Locate the cell with the specified text and output its (x, y) center coordinate. 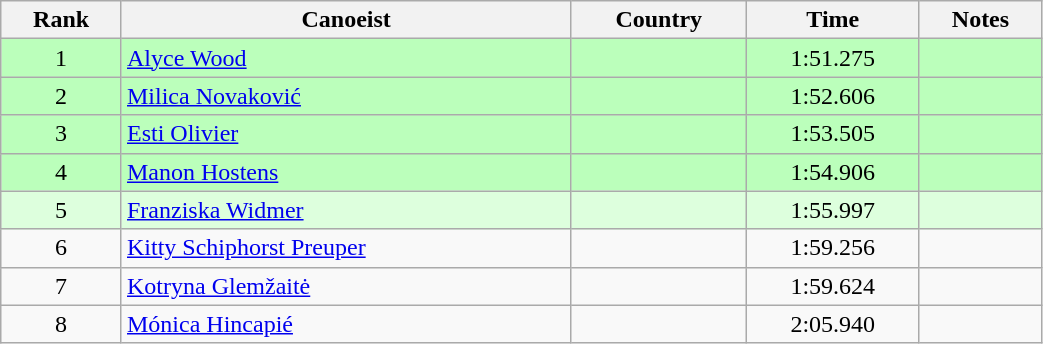
1:54.906 (833, 172)
Canoeist (346, 20)
5 (62, 210)
Franziska Widmer (346, 210)
Mónica Hincapié (346, 324)
Kotryna Glemžaitė (346, 286)
1:55.997 (833, 210)
6 (62, 248)
2 (62, 96)
Esti Olivier (346, 134)
Manon Hostens (346, 172)
4 (62, 172)
1:52.606 (833, 96)
1:51.275 (833, 58)
Notes (980, 20)
1:53.505 (833, 134)
Kitty Schiphorst Preuper (346, 248)
1 (62, 58)
1:59.624 (833, 286)
7 (62, 286)
Rank (62, 20)
Time (833, 20)
Country (659, 20)
8 (62, 324)
Milica Novaković (346, 96)
2:05.940 (833, 324)
Alyce Wood (346, 58)
3 (62, 134)
1:59.256 (833, 248)
